Scan for the cell matching the given text and deliver its [x, y] coordinate at center. 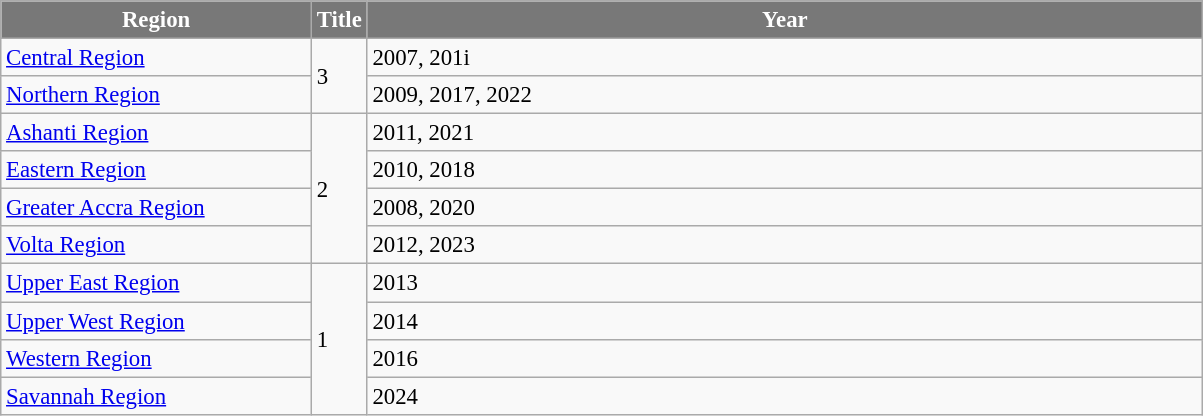
Greater Accra Region [156, 208]
Northern Region [156, 95]
Savannah Region [156, 396]
Upper East Region [156, 283]
Upper West Region [156, 321]
2010, 2018 [785, 170]
Ashanti Region [156, 133]
2007, 201i [785, 58]
Western Region [156, 358]
Region [156, 20]
Year [785, 20]
2012, 2023 [785, 245]
Central Region [156, 58]
2016 [785, 358]
2011, 2021 [785, 133]
Title [339, 20]
2014 [785, 321]
2 [339, 189]
Eastern Region [156, 170]
1 [339, 339]
3 [339, 76]
2013 [785, 283]
2008, 2020 [785, 208]
2024 [785, 396]
Volta Region [156, 245]
2009, 2017, 2022 [785, 95]
